Identify which cell holds the provided text, then report its [X, Y] central coordinate. 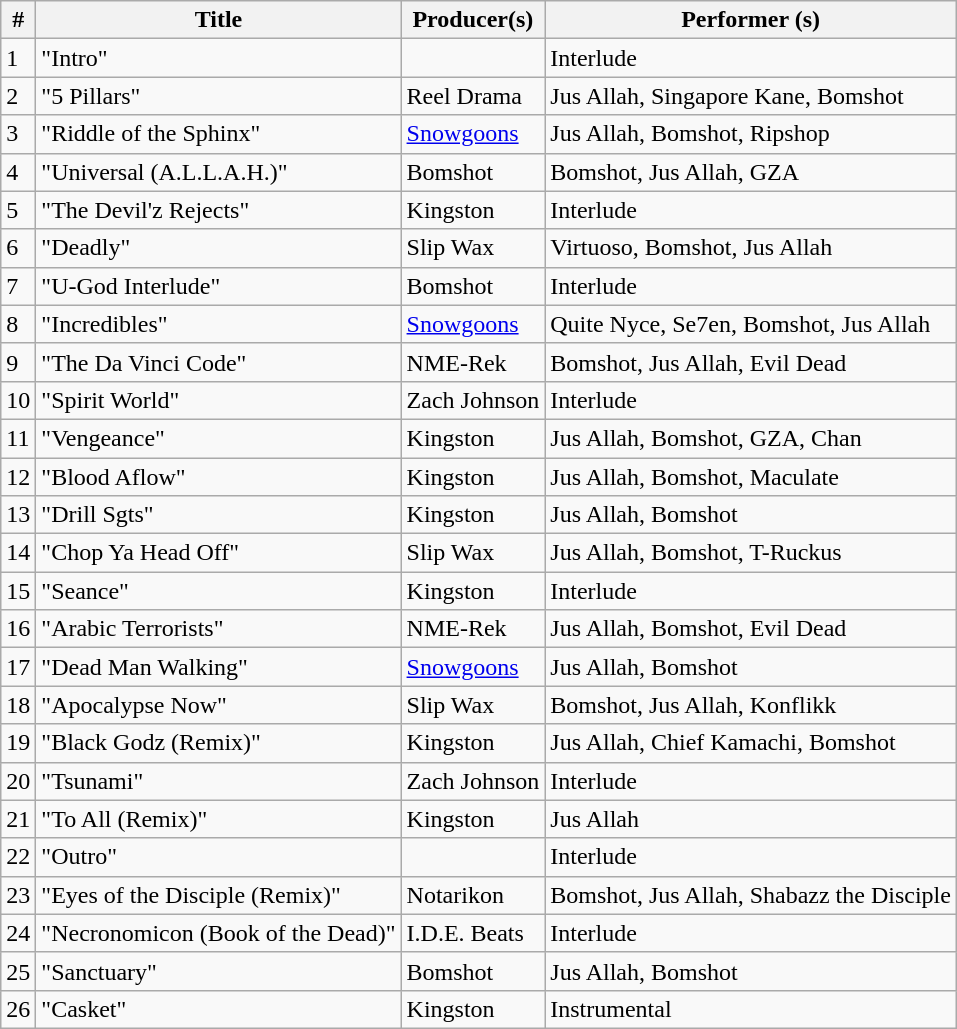
16 [18, 629]
13 [18, 515]
25 [18, 971]
Reel Drama [473, 96]
"Intro" [218, 58]
"Spirit World" [218, 400]
7 [18, 286]
6 [18, 248]
14 [18, 553]
"5 Pillars" [218, 96]
Jus Allah, Chief Kamachi, Bomshot [751, 743]
"To All (Remix)" [218, 819]
9 [18, 362]
"Incredibles" [218, 324]
21 [18, 819]
3 [18, 134]
"Arabic Terrorists" [218, 629]
"Deadly" [218, 248]
Jus Allah, Bomshot, Ripshop [751, 134]
"Apocalypse Now" [218, 705]
17 [18, 667]
Bomshot, Jus Allah, Shabazz the Disciple [751, 895]
26 [18, 1009]
10 [18, 400]
"Black Godz (Remix)" [218, 743]
Bomshot, Jus Allah, Konflikk [751, 705]
8 [18, 324]
Bomshot, Jus Allah, GZA [751, 172]
5 [18, 210]
"Casket" [218, 1009]
"Eyes of the Disciple (Remix)" [218, 895]
22 [18, 857]
Jus Allah, Singapore Kane, Bomshot [751, 96]
"The Devil'z Rejects" [218, 210]
Virtuoso, Bomshot, Jus Allah [751, 248]
Bomshot, Jus Allah, Evil Dead [751, 362]
"Universal (A.L.L.A.H.)" [218, 172]
"Tsunami" [218, 781]
"Chop Ya Head Off" [218, 553]
11 [18, 438]
15 [18, 591]
23 [18, 895]
"Blood Aflow" [218, 477]
Instrumental [751, 1009]
Jus Allah [751, 819]
Notarikon [473, 895]
# [18, 20]
Quite Nyce, Se7en, Bomshot, Jus Allah [751, 324]
Jus Allah, Bomshot, T-Ruckus [751, 553]
4 [18, 172]
"Riddle of the Sphinx" [218, 134]
"Necronomicon (Book of the Dead)" [218, 933]
2 [18, 96]
Performer (s) [751, 20]
Jus Allah, Bomshot, GZA, Chan [751, 438]
"Sanctuary" [218, 971]
24 [18, 933]
1 [18, 58]
Jus Allah, Bomshot, Maculate [751, 477]
18 [18, 705]
I.D.E. Beats [473, 933]
Jus Allah, Bomshot, Evil Dead [751, 629]
"Vengeance" [218, 438]
19 [18, 743]
"The Da Vinci Code" [218, 362]
12 [18, 477]
"Outro" [218, 857]
"Drill Sgts" [218, 515]
Producer(s) [473, 20]
"Seance" [218, 591]
20 [18, 781]
"U-God Interlude" [218, 286]
"Dead Man Walking" [218, 667]
Title [218, 20]
